Scan for the cell matching the given text and deliver its (X, Y) coordinate at center. 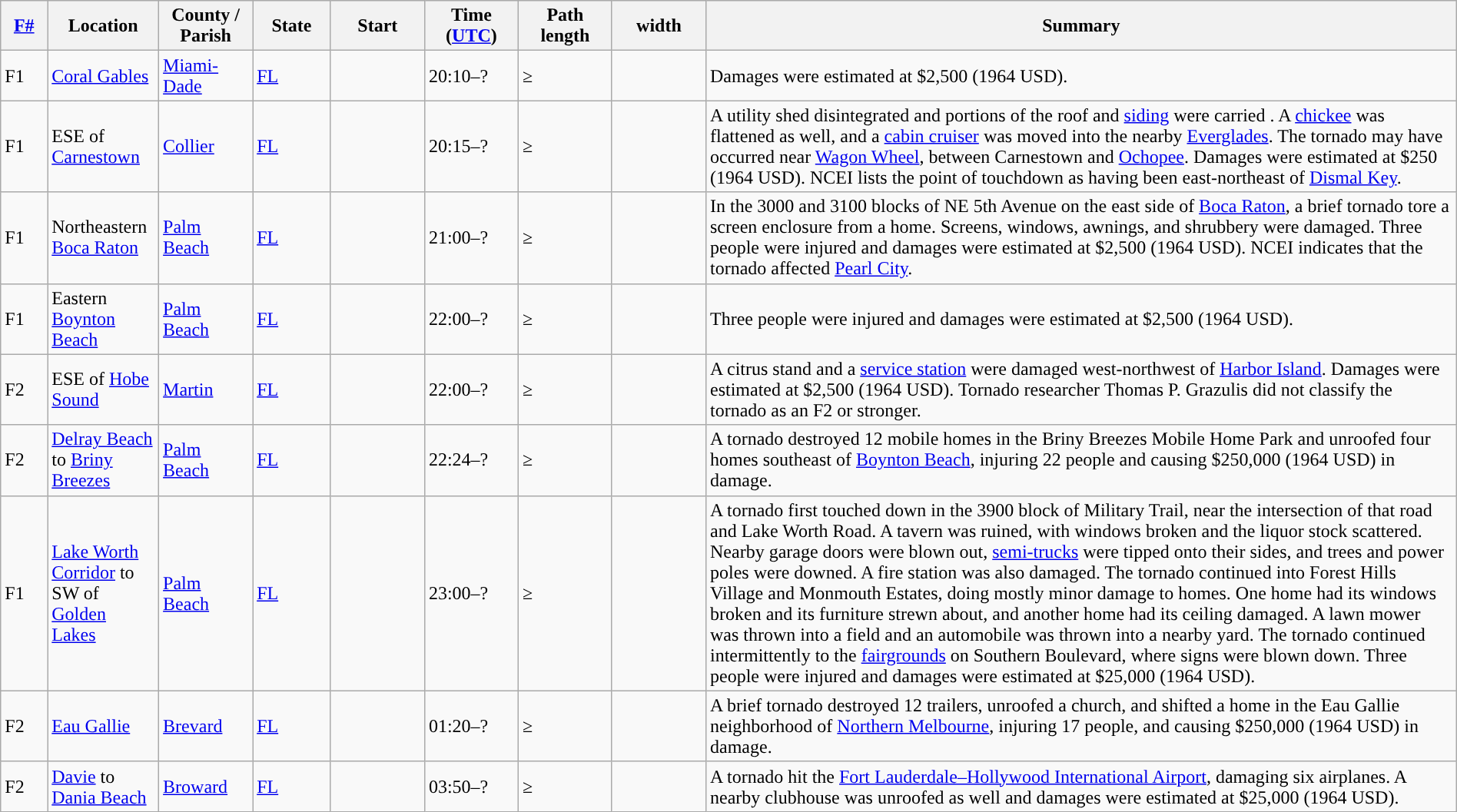
Three people were injured and damages were estimated at $2,500 (1964 USD). (1080, 319)
Delray Beach to Briny Breezes (103, 460)
22:24–? (471, 460)
State (292, 26)
Collier (206, 146)
23:00–? (471, 593)
ESE of Hobe Sound (103, 389)
20:15–? (471, 146)
20:10–? (471, 75)
Martin (206, 389)
Start (377, 26)
Path length (565, 26)
Summary (1080, 26)
Broward (206, 787)
Davie to Dania Beach (103, 787)
width (659, 26)
Miami-Dade (206, 75)
01:20–? (471, 726)
Location (103, 26)
Lake Worth Corridor to SW of Golden Lakes (103, 593)
Northeastern Boca Raton (103, 238)
Eau Gallie (103, 726)
21:00–? (471, 238)
ESE of Carnestown (103, 146)
Coral Gables (103, 75)
County / Parish (206, 26)
Time (UTC) (471, 26)
Damages were estimated at $2,500 (1964 USD). (1080, 75)
Brevard (206, 726)
Eastern Boynton Beach (103, 319)
03:50–? (471, 787)
F# (25, 26)
